Pinpoint the cell where the given text exists, returning its (x, y) midpoint coordinate. 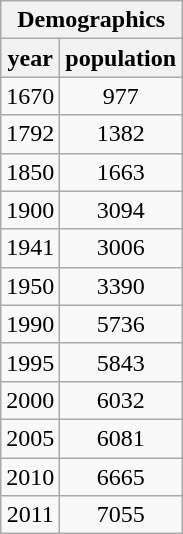
3094 (121, 210)
1382 (121, 134)
6665 (121, 477)
1900 (30, 210)
1990 (30, 324)
1941 (30, 248)
1950 (30, 286)
3006 (121, 248)
977 (121, 96)
1663 (121, 172)
2011 (30, 515)
7055 (121, 515)
6081 (121, 438)
2000 (30, 400)
2010 (30, 477)
6032 (121, 400)
1850 (30, 172)
year (30, 58)
2005 (30, 438)
1670 (30, 96)
population (121, 58)
5843 (121, 362)
1792 (30, 134)
Demographics (92, 20)
3390 (121, 286)
1995 (30, 362)
5736 (121, 324)
